Find where the given text appears and provide that cell's center as (X, Y) coordinate. 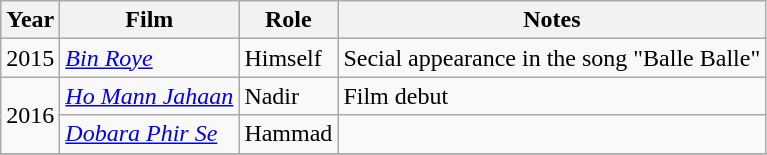
Secial appearance in the song "Balle Balle" (552, 58)
Hammad (288, 134)
Film debut (552, 96)
Role (288, 20)
Ho Mann Jahaan (150, 96)
2015 (30, 58)
Nadir (288, 96)
Himself (288, 58)
2016 (30, 115)
Film (150, 20)
Dobara Phir Se (150, 134)
Bin Roye (150, 58)
Year (30, 20)
Notes (552, 20)
